Return the (X, Y) coordinate for the center point of the cell that contains the specified text.  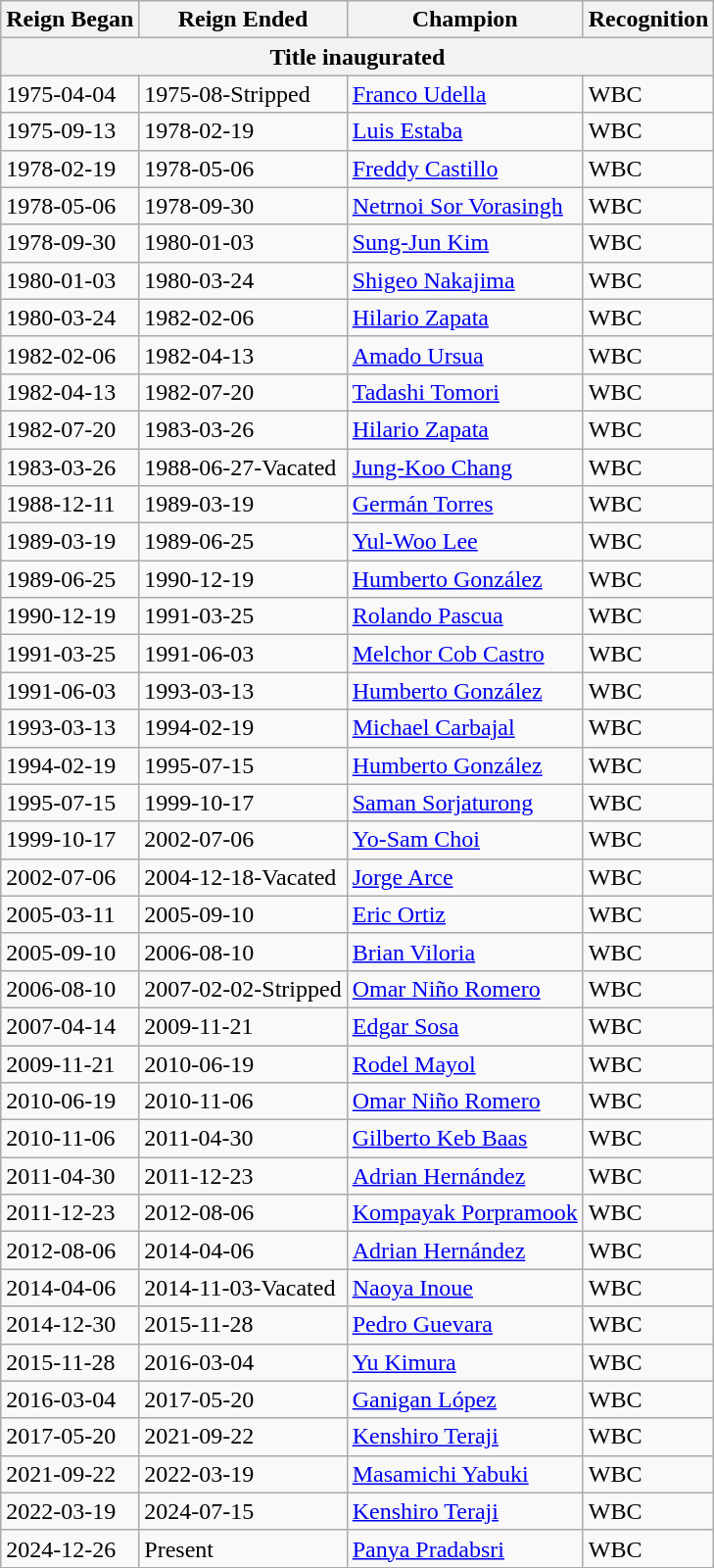
Reign Ended (243, 20)
2014-11-03-Vacated (243, 1288)
Netrnoi Sor Vorasingh (464, 206)
Saman Sorjaturong (464, 803)
1975-09-13 (71, 131)
Recognition (648, 20)
1988-12-11 (71, 505)
Masamichi Yabuki (464, 1474)
Sung-Jun Kim (464, 243)
Tadashi Tomori (464, 392)
Melchor Cob Castro (464, 654)
Naoya Inoue (464, 1288)
Franco Udella (464, 94)
Panya Pradabsri (464, 1548)
Jung-Koo Chang (464, 467)
Pedro Guevara (464, 1325)
2005-03-11 (71, 914)
Germán Torres (464, 505)
Shigeo Nakajima (464, 280)
Brian Viloria (464, 952)
Edgar Sosa (464, 1026)
2007-04-14 (71, 1026)
2014-12-30 (71, 1325)
Present (243, 1548)
Kompayak Porpramook (464, 1213)
Freddy Castillo (464, 169)
2004-12-18-Vacated (243, 877)
Champion (464, 20)
Yul-Woo Lee (464, 542)
Title inaugurated (357, 57)
Reign Began (71, 20)
Gilberto Keb Baas (464, 1139)
Rodel Mayol (464, 1063)
1988-06-27-Vacated (243, 467)
1975-08-Stripped (243, 94)
2007-02-02-Stripped (243, 989)
Yo-Sam Choi (464, 840)
Amado Ursua (464, 355)
Jorge Arce (464, 877)
2024-12-26 (71, 1548)
Ganigan López (464, 1399)
1975-04-04 (71, 94)
Luis Estaba (464, 131)
Yu Kimura (464, 1362)
Michael Carbajal (464, 728)
2024-07-15 (243, 1511)
Eric Ortiz (464, 914)
Rolando Pascua (464, 616)
